Extract the (x, y) coordinate from the center of the cell holding the provided text.  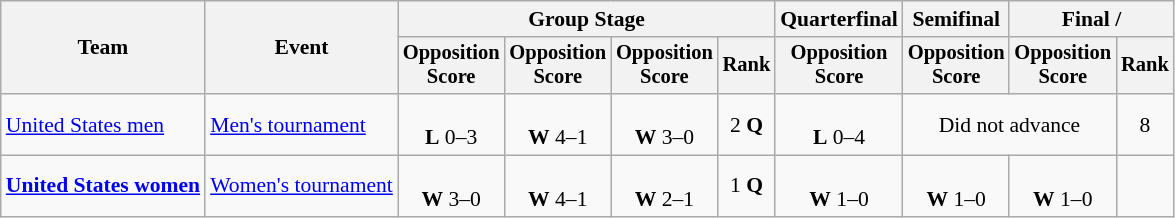
Women's tournament (302, 186)
8 (1145, 124)
Group Stage (586, 19)
2 Q (747, 124)
L 0–3 (452, 124)
Did not advance (1010, 124)
1 Q (747, 186)
Semifinal (956, 19)
Men's tournament (302, 124)
Team (103, 48)
Event (302, 48)
United States women (103, 186)
Quarterfinal (839, 19)
W 2–1 (664, 186)
United States men (103, 124)
Final / (1091, 19)
L 0–4 (839, 124)
